From the cell containing the given text, extract its center point as (X, Y) coordinate. 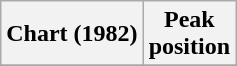
Chart (1982) (72, 34)
Peakposition (189, 34)
